Provide the (x, y) coordinate of the cell's center where the given text is located.  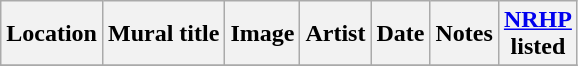
Location (52, 34)
NRHPlisted (538, 34)
Mural title (163, 34)
Image (262, 34)
Artist (336, 34)
Date (400, 34)
Notes (464, 34)
